Output the [x, y] coordinate of the center of the cell containing the given text.  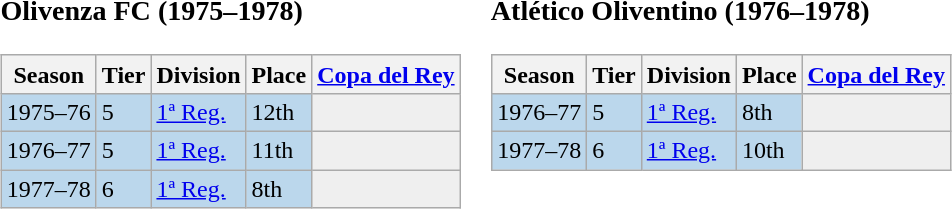
12th [279, 112]
11th [279, 151]
10th [769, 151]
1975–76 [48, 112]
